Locate the cell with the specified text and output its (X, Y) center coordinate. 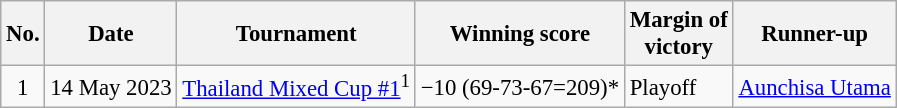
Tournament (296, 34)
Playoff (678, 87)
Margin ofvictory (678, 34)
14 May 2023 (111, 87)
Thailand Mixed Cup #11 (296, 87)
Winning score (520, 34)
−10 (69-73-67=209)* (520, 87)
Aunchisa Utama (814, 87)
Runner-up (814, 34)
Date (111, 34)
1 (23, 87)
No. (23, 34)
